Identify which cell holds the provided text, then report its (x, y) central coordinate. 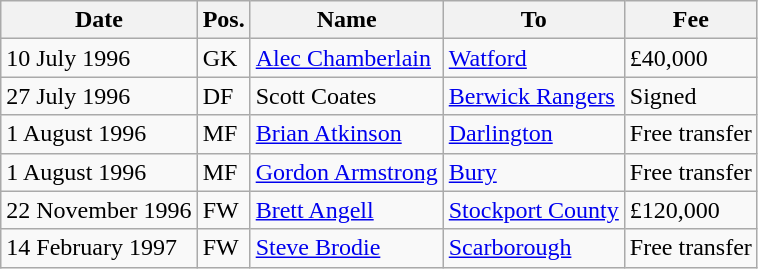
To (534, 20)
Steve Brodie (346, 248)
Gordon Armstrong (346, 172)
Pos. (224, 20)
DF (224, 96)
Signed (690, 96)
22 November 1996 (99, 210)
Stockport County (534, 210)
Alec Chamberlain (346, 58)
Date (99, 20)
Brett Angell (346, 210)
14 February 1997 (99, 248)
Bury (534, 172)
27 July 1996 (99, 96)
Fee (690, 20)
£120,000 (690, 210)
£40,000 (690, 58)
Scott Coates (346, 96)
Brian Atkinson (346, 134)
Darlington (534, 134)
GK (224, 58)
10 July 1996 (99, 58)
Name (346, 20)
Berwick Rangers (534, 96)
Scarborough (534, 248)
Watford (534, 58)
